Determine the (x, y) coordinate at the center of the cell enclosing the given text.  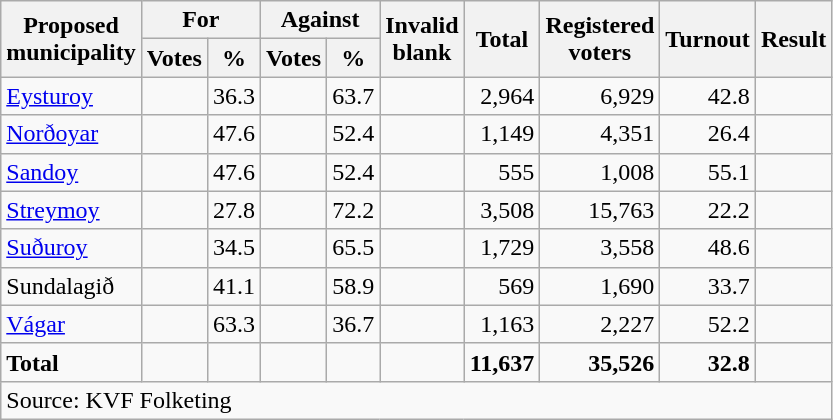
569 (502, 286)
55.1 (708, 172)
65.5 (354, 248)
Result (793, 39)
3,558 (600, 248)
26.4 (708, 134)
58.9 (354, 286)
35,526 (600, 362)
33.7 (708, 286)
For (200, 20)
3,508 (502, 210)
1,690 (600, 286)
42.8 (708, 96)
Proposedmunicipality (71, 39)
Turnout (708, 39)
Norðoyar (71, 134)
1,149 (502, 134)
41.1 (234, 286)
2,964 (502, 96)
Suðuroy (71, 248)
Against (320, 20)
Sundalagið (71, 286)
Eysturoy (71, 96)
52.2 (708, 324)
6,929 (600, 96)
72.2 (354, 210)
63.3 (234, 324)
63.7 (354, 96)
Registeredvoters (600, 39)
34.5 (234, 248)
36.7 (354, 324)
Vágar (71, 324)
36.3 (234, 96)
1,729 (502, 248)
Invalidblank (422, 39)
Streymoy (71, 210)
4,351 (600, 134)
1,008 (600, 172)
555 (502, 172)
27.8 (234, 210)
32.8 (708, 362)
15,763 (600, 210)
11,637 (502, 362)
48.6 (708, 248)
22.2 (708, 210)
1,163 (502, 324)
2,227 (600, 324)
Sandoy (71, 172)
Source: KVF Folketing (416, 400)
